Detect which cell encompasses the target text, then output its (x, y) center coordinate. 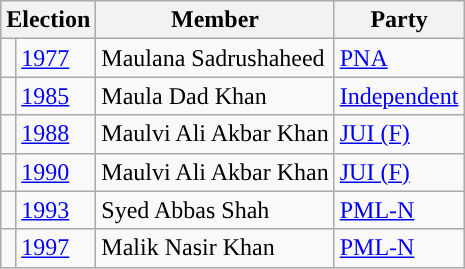
Syed Abbas Shah (215, 210)
Maulana Sadrushaheed (215, 58)
1977 (56, 58)
Election (48, 20)
1997 (56, 248)
1993 (56, 210)
1988 (56, 134)
1985 (56, 96)
Independent (399, 96)
Maula Dad Khan (215, 96)
Member (215, 20)
Party (399, 20)
Malik Nasir Khan (215, 248)
PNA (399, 58)
1990 (56, 172)
